Pinpoint the cell where the given text exists, returning its [X, Y] midpoint coordinate. 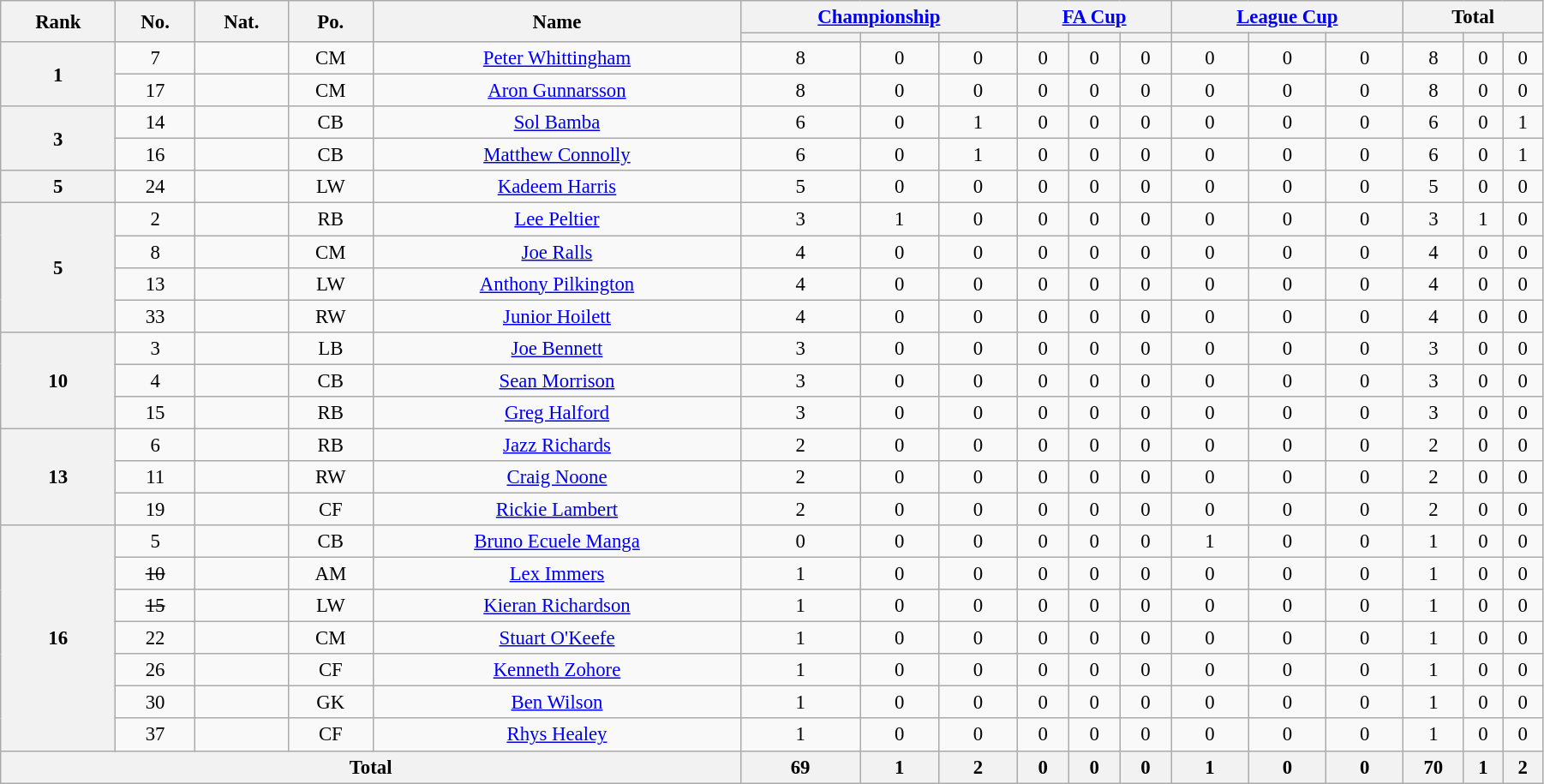
AM [331, 574]
Rank [58, 21]
Po. [331, 21]
Championship [879, 17]
69 [800, 767]
No. [156, 21]
7 [156, 58]
GK [331, 703]
Lex Immers [557, 574]
30 [156, 703]
Lee Peltier [557, 219]
LB [331, 348]
11 [156, 477]
Rickie Lambert [557, 509]
22 [156, 638]
37 [156, 735]
Aron Gunnarsson [557, 91]
26 [156, 670]
Ben Wilson [557, 703]
19 [156, 509]
24 [156, 188]
Kieran Richardson [557, 606]
Rhys Healey [557, 735]
Joe Bennett [557, 348]
Jazz Richards [557, 445]
Matthew Connolly [557, 155]
33 [156, 316]
Nat. [242, 21]
Bruno Ecuele Manga [557, 542]
Craig Noone [557, 477]
Kadeem Harris [557, 188]
Greg Halford [557, 413]
Sean Morrison [557, 380]
Peter Whittingham [557, 58]
League Cup [1287, 17]
Kenneth Zohore [557, 670]
Stuart O'Keefe [557, 638]
Joe Ralls [557, 252]
14 [156, 123]
Junior Hoilett [557, 316]
Name [557, 21]
70 [1433, 767]
Anthony Pilkington [557, 284]
FA Cup [1094, 17]
Sol Bamba [557, 123]
17 [156, 91]
